Locate the cell with the specified text and output its (x, y) center coordinate. 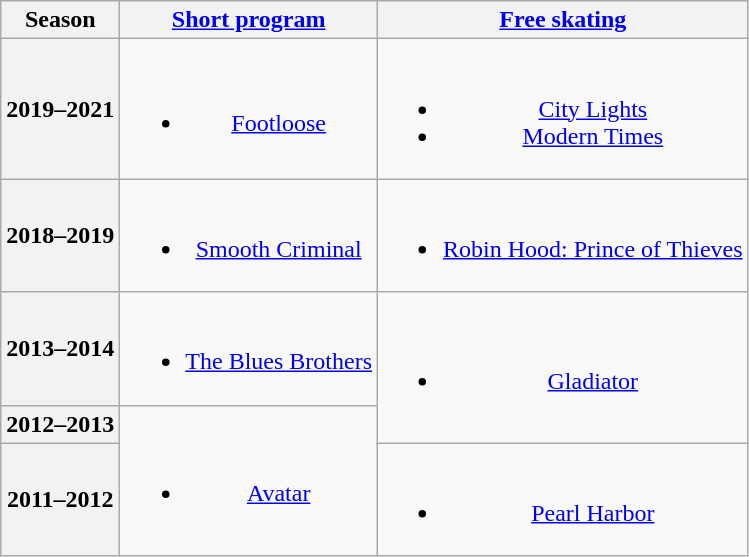
Short program (249, 20)
Avatar (249, 480)
City Lights Modern Times (564, 109)
Season (60, 20)
2019–2021 (60, 109)
Gladiator (564, 368)
The Blues Brothers (249, 348)
Free skating (564, 20)
2012–2013 (60, 424)
Robin Hood: Prince of Thieves (564, 236)
Smooth Criminal (249, 236)
Footloose (249, 109)
Pearl Harbor (564, 500)
2013–2014 (60, 348)
2011–2012 (60, 500)
2018–2019 (60, 236)
